Scan for the cell matching the given text and deliver its (x, y) coordinate at center. 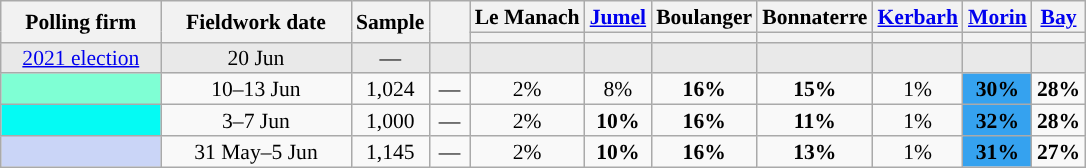
1,145 (390, 152)
8% (618, 90)
Le Manach (528, 16)
Jumel (618, 16)
Morin (998, 16)
31% (998, 152)
15% (814, 90)
Fieldwork date (256, 22)
Kerbarh (917, 16)
30% (998, 90)
Boulanger (704, 16)
1,024 (390, 90)
3–7 Jun (256, 120)
Bay (1058, 16)
31 May–5 Jun (256, 152)
10–13 Jun (256, 90)
Polling firm (81, 22)
Sample (390, 22)
11% (814, 120)
1,000 (390, 120)
13% (814, 152)
32% (998, 120)
20 Jun (256, 58)
2021 election (81, 58)
27% (1058, 152)
Bonnaterre (814, 16)
